Find where the given text appears and provide that cell's center as (x, y) coordinate. 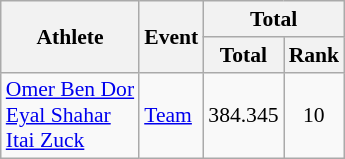
Event (171, 36)
Athlete (70, 36)
384.345 (243, 116)
Rank (314, 55)
Team (171, 116)
Omer Ben Dor Eyal Shahar Itai Zuck (70, 116)
10 (314, 116)
